Extract the (x, y) coordinate from the center of the cell holding the provided text.  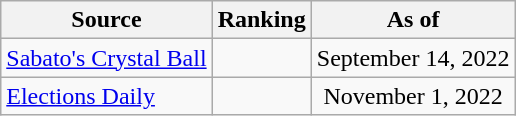
September 14, 2022 (413, 58)
Sabato's Crystal Ball (106, 58)
As of (413, 20)
Source (106, 20)
Elections Daily (106, 96)
Ranking (262, 20)
November 1, 2022 (413, 96)
